Find where the given text appears and provide that cell's center as [x, y] coordinate. 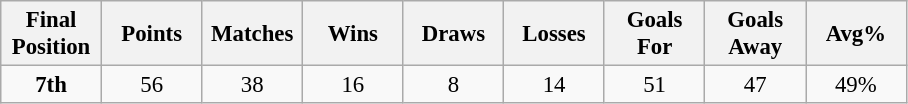
Goals For [654, 34]
Wins [354, 34]
49% [856, 85]
Losses [554, 34]
Avg% [856, 34]
Draws [454, 34]
51 [654, 85]
16 [354, 85]
7th [52, 85]
Goals Away [756, 34]
38 [252, 85]
Matches [252, 34]
Points [152, 34]
8 [454, 85]
14 [554, 85]
47 [756, 85]
Final Position [52, 34]
56 [152, 85]
